Extract the [x, y] coordinate from the center of the cell holding the provided text.  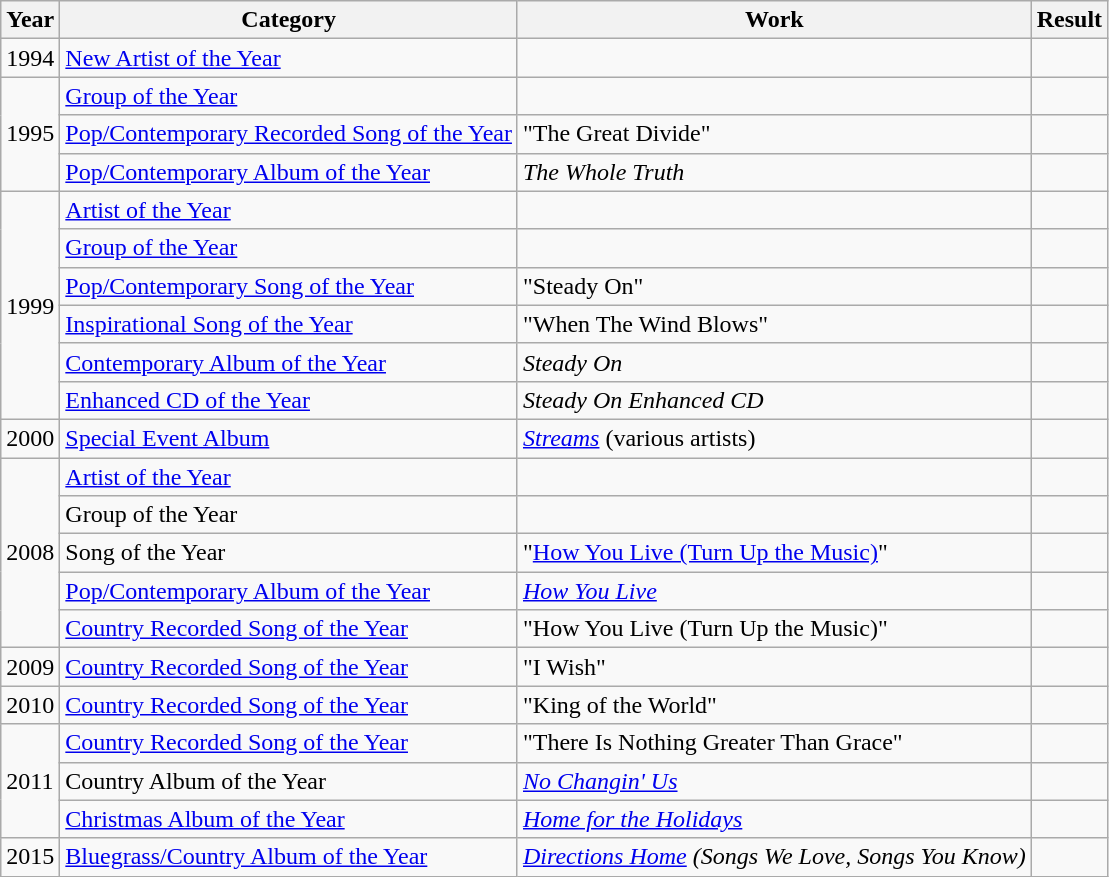
Home for the Holidays [774, 819]
Bluegrass/Country Album of the Year [289, 857]
Inspirational Song of the Year [289, 324]
Special Event Album [289, 438]
"King of the World" [774, 705]
2009 [30, 667]
Song of the Year [289, 553]
Pop/Contemporary Recorded Song of the Year [289, 134]
"The Great Divide" [774, 134]
2010 [30, 705]
The Whole Truth [774, 172]
Christmas Album of the Year [289, 819]
Country Album of the Year [289, 781]
2011 [30, 781]
Directions Home (Songs We Love, Songs You Know) [774, 857]
Result [1069, 20]
2015 [30, 857]
New Artist of the Year [289, 58]
Pop/Contemporary Song of the Year [289, 286]
"I Wish" [774, 667]
How You Live [774, 591]
Contemporary Album of the Year [289, 362]
Work [774, 20]
1994 [30, 58]
Year [30, 20]
Streams (various artists) [774, 438]
1995 [30, 134]
2000 [30, 438]
No Changin' Us [774, 781]
"When The Wind Blows" [774, 324]
"Steady On" [774, 286]
2008 [30, 553]
Steady On Enhanced CD [774, 400]
Steady On [774, 362]
Enhanced CD of the Year [289, 400]
1999 [30, 305]
Category [289, 20]
"There Is Nothing Greater Than Grace" [774, 743]
